Pinpoint the cell where the given text exists, returning its (X, Y) midpoint coordinate. 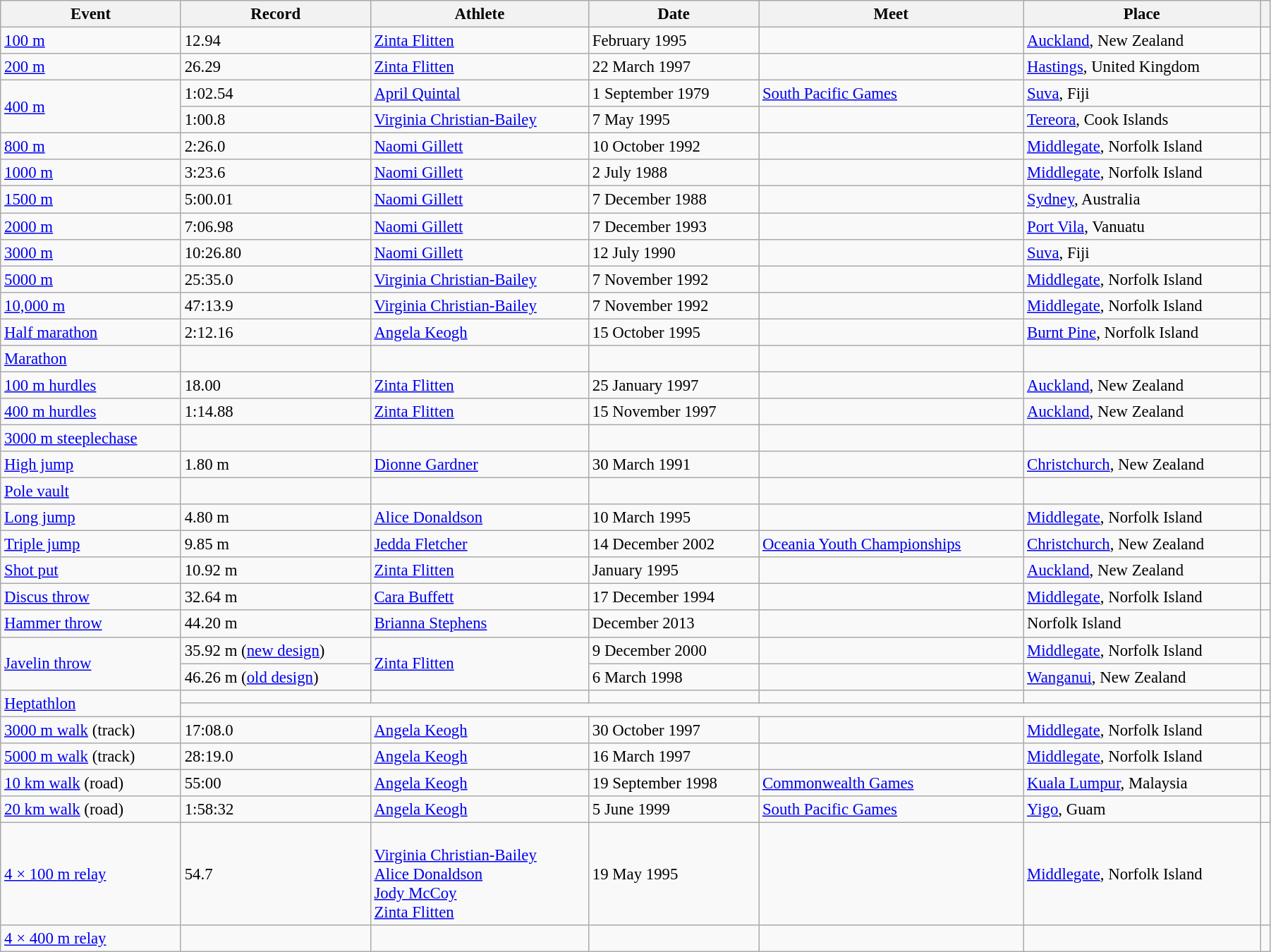
20 km walk (road) (91, 810)
Norfolk Island (1142, 624)
Oceania Youth Championships (892, 544)
17:08.0 (275, 730)
5000 m walk (track) (91, 757)
Hastings, United Kingdom (1142, 67)
Marathon (91, 359)
10.92 m (275, 570)
10,000 m (91, 305)
25 January 1997 (674, 385)
January 1995 (674, 570)
28:19.0 (275, 757)
2:12.16 (275, 332)
100 m hurdles (91, 385)
April Quintal (480, 94)
4.80 m (275, 518)
55:00 (275, 783)
Jedda Fletcher (480, 544)
30 March 1991 (674, 465)
Javelin throw (91, 663)
6 March 1998 (674, 677)
2 July 1988 (674, 173)
Long jump (91, 518)
400 m (91, 107)
1:02.54 (275, 94)
Dionne Gardner (480, 465)
7 December 1993 (674, 226)
30 October 1997 (674, 730)
2:26.0 (275, 147)
Heptathlon (91, 703)
35.92 m (new design) (275, 650)
4 × 100 m relay (91, 874)
Place (1142, 14)
5000 m (91, 279)
Triple jump (91, 544)
Alice Donaldson (480, 518)
15 November 1997 (674, 412)
7 December 1988 (674, 200)
Yigo, Guam (1142, 810)
Cara Buffett (480, 597)
100 m (91, 41)
5 June 1999 (674, 810)
15 October 1995 (674, 332)
Burnt Pine, Norfolk Island (1142, 332)
Discus throw (91, 597)
26.29 (275, 67)
Half marathon (91, 332)
Hammer throw (91, 624)
9 December 2000 (674, 650)
18.00 (275, 385)
46.26 m (old design) (275, 677)
High jump (91, 465)
32.64 m (275, 597)
Wanganui, New Zealand (1142, 677)
1000 m (91, 173)
February 1995 (674, 41)
Shot put (91, 570)
Meet (892, 14)
Commonwealth Games (892, 783)
19 September 1998 (674, 783)
9.85 m (275, 544)
12 July 1990 (674, 252)
3:23.6 (275, 173)
400 m hurdles (91, 412)
7 May 1995 (674, 120)
25:35.0 (275, 279)
2000 m (91, 226)
Athlete (480, 14)
Kuala Lumpur, Malaysia (1142, 783)
1:14.88 (275, 412)
3000 m (91, 252)
1500 m (91, 200)
7:06.98 (275, 226)
1:58:32 (275, 810)
Date (674, 14)
3000 m steeplechase (91, 438)
200 m (91, 67)
Brianna Stephens (480, 624)
47:13.9 (275, 305)
1 September 1979 (674, 94)
16 March 1997 (674, 757)
1:00.8 (275, 120)
Virginia Christian-BaileyAlice DonaldsonJody McCoyZinta Flitten (480, 874)
19 May 1995 (674, 874)
Event (91, 14)
54.7 (275, 874)
22 March 1997 (674, 67)
December 2013 (674, 624)
1.80 m (275, 465)
44.20 m (275, 624)
Sydney, Australia (1142, 200)
Record (275, 14)
10 October 1992 (674, 147)
10 km walk (road) (91, 783)
17 December 1994 (674, 597)
Tereora, Cook Islands (1142, 120)
10:26.80 (275, 252)
4 × 400 m relay (91, 939)
14 December 2002 (674, 544)
12.94 (275, 41)
Port Vila, Vanuatu (1142, 226)
3000 m walk (track) (91, 730)
Pole vault (91, 492)
10 March 1995 (674, 518)
800 m (91, 147)
5:00.01 (275, 200)
